Return the [x, y] coordinate for the center point of the cell that contains the specified text.  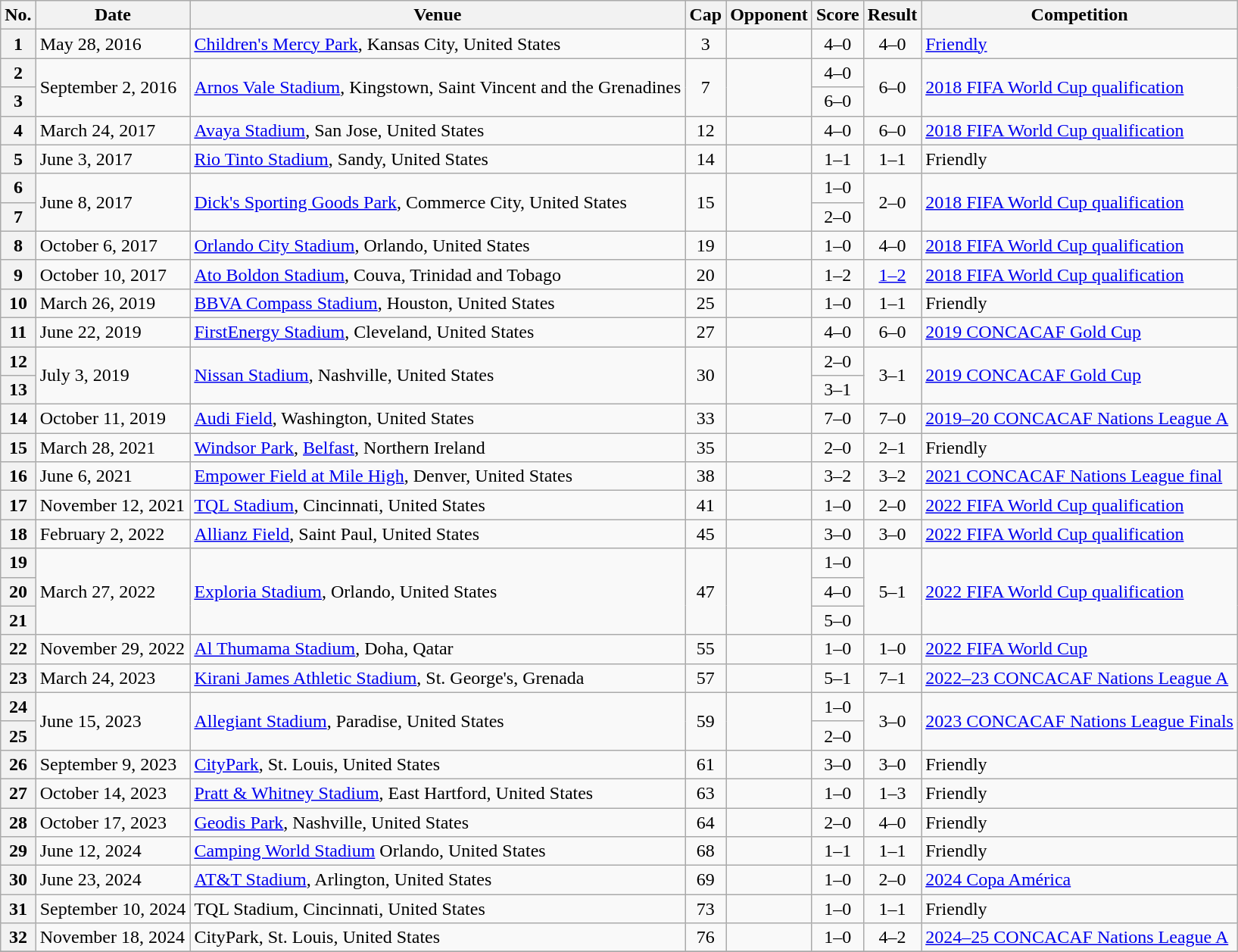
Nissan Stadium, Nashville, United States [438, 376]
June 15, 2023 [113, 721]
October 17, 2023 [113, 822]
18 [18, 534]
Children's Mercy Park, Kansas City, United States [438, 44]
Kirani James Athletic Stadium, St. George's, Grenada [438, 678]
33 [706, 419]
73 [706, 909]
March 24, 2017 [113, 130]
4–2 [892, 938]
Windsor Park, Belfast, Northern Ireland [438, 448]
Empower Field at Mile High, Denver, United States [438, 476]
Audi Field, Washington, United States [438, 419]
Date [113, 15]
October 6, 2017 [113, 245]
Competition [1080, 15]
June 6, 2021 [113, 476]
March 26, 2019 [113, 303]
2021 CONCACAF Nations League final [1080, 476]
November 18, 2024 [113, 938]
22 [18, 649]
45 [706, 534]
Ato Boldon Stadium, Couva, Trinidad and Tobago [438, 274]
4 [18, 130]
2 [18, 73]
Allegiant Stadium, Paradise, United States [438, 721]
2024 Copa América [1080, 880]
61 [706, 764]
9 [18, 274]
March 27, 2022 [113, 591]
26 [18, 764]
Allianz Field, Saint Paul, United States [438, 534]
5 [18, 159]
2–1 [892, 448]
6 [18, 188]
2022 FIFA World Cup [1080, 649]
Avaya Stadium, San Jose, United States [438, 130]
September 10, 2024 [113, 909]
1 [18, 44]
29 [18, 851]
10 [18, 303]
Result [892, 15]
1–3 [892, 793]
October 11, 2019 [113, 419]
October 10, 2017 [113, 274]
68 [706, 851]
Cap [706, 15]
September 9, 2023 [113, 764]
October 14, 2023 [113, 793]
63 [706, 793]
35 [706, 448]
41 [706, 505]
59 [706, 721]
Arnos Vale Stadium, Kingstown, Saint Vincent and the Grenadines [438, 87]
Opponent [769, 15]
Geodis Park, Nashville, United States [438, 822]
8 [18, 245]
38 [706, 476]
55 [706, 649]
March 28, 2021 [113, 448]
No. [18, 15]
24 [18, 707]
23 [18, 678]
November 29, 2022 [113, 649]
May 28, 2016 [113, 44]
July 3, 2019 [113, 376]
Al Thumama Stadium, Doha, Qatar [438, 649]
Exploria Stadium, Orlando, United States [438, 591]
AT&T Stadium, Arlington, United States [438, 880]
September 2, 2016 [113, 87]
Score [837, 15]
February 2, 2022 [113, 534]
28 [18, 822]
13 [18, 390]
March 24, 2023 [113, 678]
69 [706, 880]
17 [18, 505]
5–0 [837, 620]
November 12, 2021 [113, 505]
47 [706, 591]
Pratt & Whitney Stadium, East Hartford, United States [438, 793]
FirstEnergy Stadium, Cleveland, United States [438, 332]
57 [706, 678]
June 3, 2017 [113, 159]
21 [18, 620]
June 23, 2024 [113, 880]
June 22, 2019 [113, 332]
Camping World Stadium Orlando, United States [438, 851]
32 [18, 938]
64 [706, 822]
June 12, 2024 [113, 851]
2022–23 CONCACAF Nations League A [1080, 678]
Rio Tinto Stadium, Sandy, United States [438, 159]
2024–25 CONCACAF Nations League A [1080, 938]
Dick's Sporting Goods Park, Commerce City, United States [438, 202]
BBVA Compass Stadium, Houston, United States [438, 303]
June 8, 2017 [113, 202]
2019–20 CONCACAF Nations League A [1080, 419]
Venue [438, 15]
2023 CONCACAF Nations League Finals [1080, 721]
16 [18, 476]
7–1 [892, 678]
Orlando City Stadium, Orlando, United States [438, 245]
31 [18, 909]
76 [706, 938]
11 [18, 332]
